Output the [x, y] coordinate of the center of the cell containing the given text.  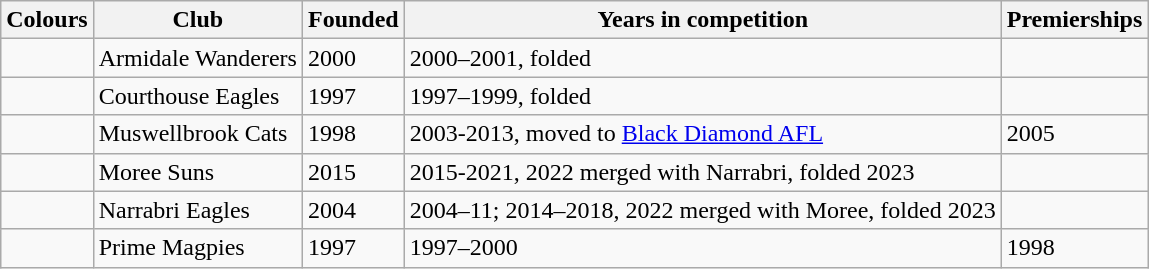
2015 [353, 172]
Club [198, 20]
2015-2021, 2022 merged with Narrabri, folded 2023 [702, 172]
Muswellbrook Cats [198, 134]
Founded [353, 20]
2000 [353, 58]
Prime Magpies [198, 248]
2004 [353, 210]
2004–11; 2014–2018, 2022 merged with Moree, folded 2023 [702, 210]
2005 [1074, 134]
Narrabri Eagles [198, 210]
Colours [47, 20]
Years in competition [702, 20]
Courthouse Eagles [198, 96]
Moree Suns [198, 172]
1997–1999, folded [702, 96]
1997–2000 [702, 248]
Premierships [1074, 20]
2000–2001, folded [702, 58]
Armidale Wanderers [198, 58]
2003-2013, moved to Black Diamond AFL [702, 134]
